Detect which cell encompasses the target text, then output its [x, y] center coordinate. 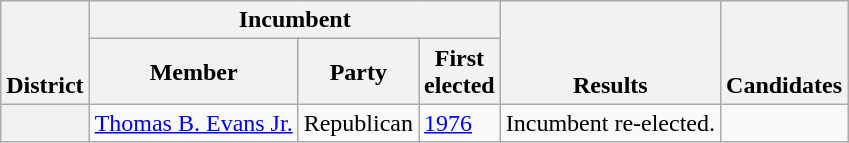
Member [194, 72]
Results [610, 52]
Thomas B. Evans Jr. [194, 123]
1976 [460, 123]
Incumbent [294, 20]
District [45, 52]
Candidates [784, 52]
Republican [358, 123]
Firstelected [460, 72]
Incumbent re-elected. [610, 123]
Party [358, 72]
